For the text-containing cell, return its midpoint in (X, Y) coordinate format. 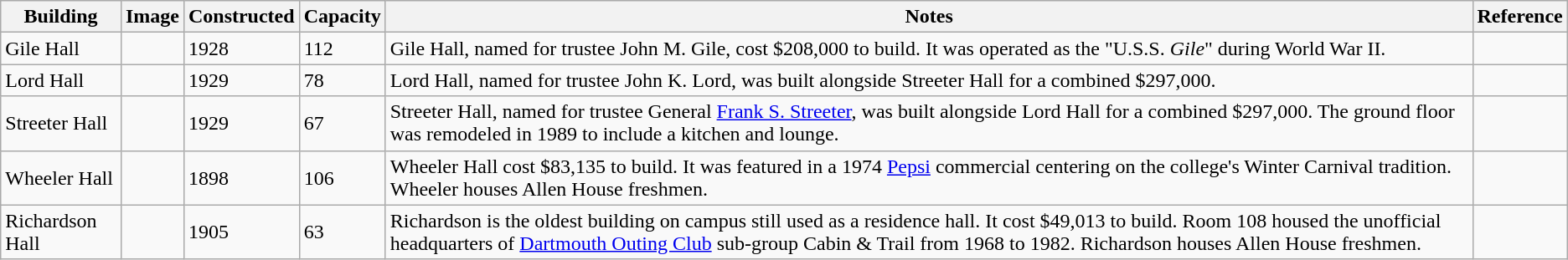
106 (342, 177)
Notes (929, 17)
112 (342, 48)
Building (61, 17)
Reference (1519, 17)
Capacity (342, 17)
Gile Hall (61, 48)
67 (342, 124)
63 (342, 232)
1928 (241, 48)
1898 (241, 177)
Image (152, 17)
Streeter Hall (61, 124)
Wheeler Hall (61, 177)
Gile Hall, named for trustee John M. Gile, cost $208,000 to build. It was operated as the "U.S.S. Gile" during World War II. (929, 48)
Lord Hall (61, 80)
78 (342, 80)
Constructed (241, 17)
Lord Hall, named for trustee John K. Lord, was built alongside Streeter Hall for a combined $297,000. (929, 80)
Richardson Hall (61, 232)
1905 (241, 232)
